Detect which cell encompasses the target text, then output its (X, Y) center coordinate. 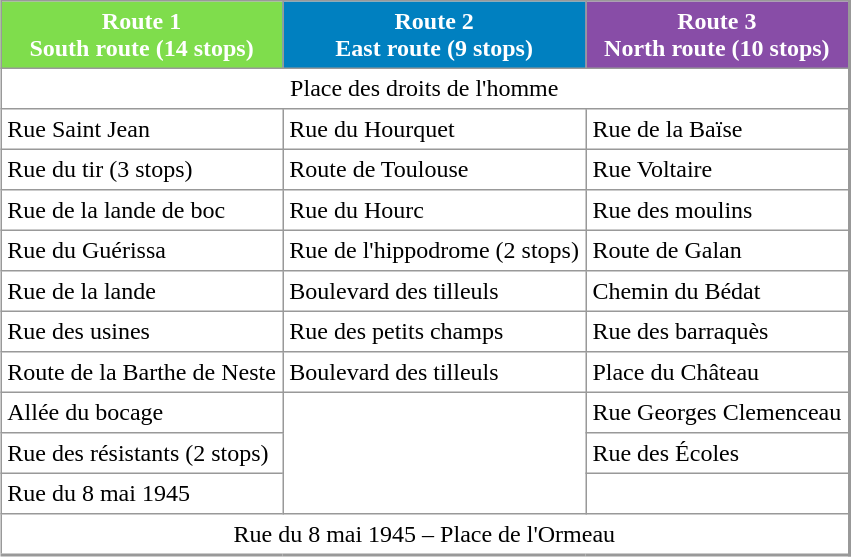
Rue de l'hippodrome (2 stops) (434, 250)
Rue Voltaire (718, 169)
Rue du tir (3 stops) (141, 169)
Route de Galan (718, 250)
Rue du Guérissa (141, 250)
Route 2 East route (9 stops) (434, 35)
Rue des usines (141, 331)
Place des droits de l'homme (424, 88)
Route de Toulouse (434, 169)
Rue des petits champs (434, 331)
Rue des moulins (718, 210)
Route de la Barthe de Neste (141, 372)
Rue du Hourc (434, 210)
Allée du bocage (141, 412)
Rue de la Baïse (718, 129)
Rue du 8 mai 1945 – Place de l'Ormeau (424, 534)
Rue de la lande (141, 291)
Route 1 South route (14 stops) (141, 35)
Rue du Hourquet (434, 129)
Rue des résistants (2 stops) (141, 453)
Rue des Écoles (718, 453)
Rue du 8 mai 1945 (141, 493)
Rue Saint Jean (141, 129)
Rue des barraquès (718, 331)
Place du Château (718, 372)
Rue Georges Clemenceau (718, 412)
Chemin du Bédat (718, 291)
Rue de la lande de boc (141, 210)
Route 3 North route (10 stops) (718, 35)
